Provide the (x, y) coordinate of the cell's center where the given text is located.  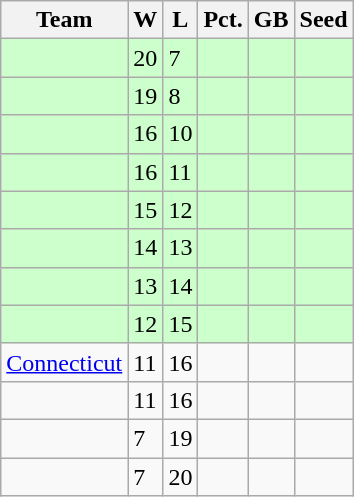
W (146, 20)
Pct. (223, 20)
Connecticut (64, 362)
Seed (324, 20)
8 (180, 96)
GB (271, 20)
L (180, 20)
Team (64, 20)
10 (180, 134)
